Output the [X, Y] coordinate of the center of the cell containing the given text.  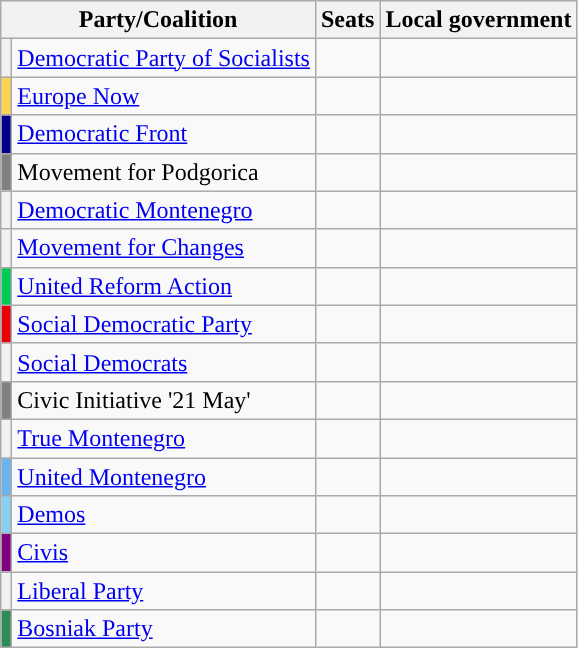
Democratic Montenegro [164, 210]
Movement for Podgorica [164, 172]
Civic Initiative '21 May' [164, 400]
Europe Now [164, 96]
Seats [347, 20]
Demos [164, 515]
Democratic Party of Socialists [164, 58]
Democratic Front [164, 134]
Liberal Party [164, 591]
True Montenegro [164, 438]
Party/Coalition [158, 20]
Bosniak Party [164, 629]
Civis [164, 553]
Movement for Changes [164, 248]
United Montenegro [164, 477]
Local government [478, 20]
Social Democrats [164, 362]
Social Democratic Party [164, 324]
United Reform Action [164, 286]
